Return (X, Y) of the center of cell containing provided text 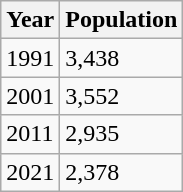
3,438 (122, 58)
2001 (30, 96)
Population (122, 20)
3,552 (122, 96)
Year (30, 20)
1991 (30, 58)
2021 (30, 172)
2011 (30, 134)
2,378 (122, 172)
2,935 (122, 134)
